For the text-containing cell, return its midpoint in (x, y) coordinate format. 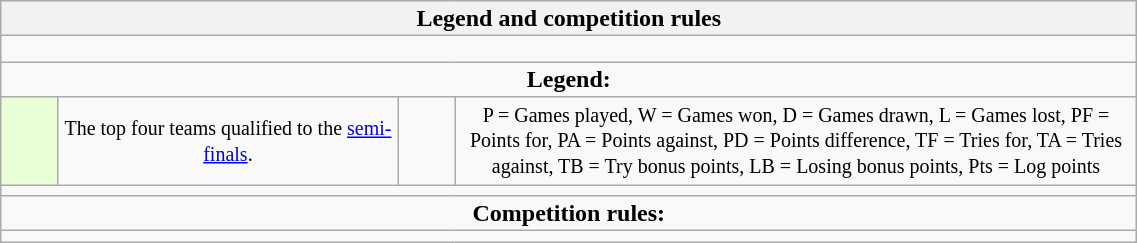
Competition rules: (569, 214)
Legend: (569, 80)
The top four teams qualified to the semi-finals. (228, 141)
Legend and competition rules (569, 18)
